Determine the (x, y) coordinate at the center of the cell enclosing the given text.  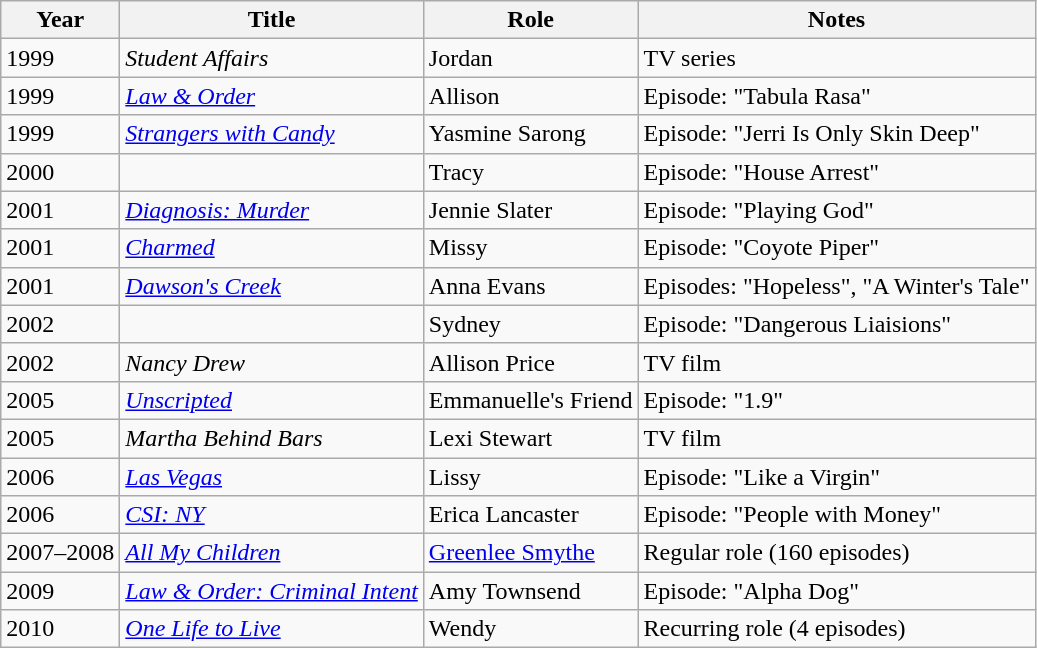
Charmed (272, 248)
Unscripted (272, 400)
Law & Order (272, 96)
Allison Price (530, 362)
Dawson's Creek (272, 286)
Episode: "1.9" (836, 400)
Erica Lancaster (530, 515)
Wendy (530, 629)
All My Children (272, 553)
Strangers with Candy (272, 134)
Sydney (530, 324)
Role (530, 20)
Las Vegas (272, 477)
Missy (530, 248)
Episode: "Like a Virgin" (836, 477)
Martha Behind Bars (272, 438)
2007–2008 (60, 553)
Episode: "Dangerous Liaisions" (836, 324)
Recurring role (4 episodes) (836, 629)
Law & Order: Criminal Intent (272, 591)
Episode: "Alpha Dog" (836, 591)
Episode: "Coyote Piper" (836, 248)
Allison (530, 96)
Lexi Stewart (530, 438)
2010 (60, 629)
Anna Evans (530, 286)
Episode: "Playing God" (836, 210)
Yasmine Sarong (530, 134)
Episode: "House Arrest" (836, 172)
Notes (836, 20)
2000 (60, 172)
Nancy Drew (272, 362)
Episode: "Tabula Rasa" (836, 96)
Jordan (530, 58)
CSI: NY (272, 515)
Episodes: "Hopeless", "A Winter's Tale" (836, 286)
Jennie Slater (530, 210)
One Life to Live (272, 629)
Title (272, 20)
Episode: "People with Money" (836, 515)
Year (60, 20)
Regular role (160 episodes) (836, 553)
Diagnosis: Murder (272, 210)
2009 (60, 591)
Emmanuelle's Friend (530, 400)
Student Affairs (272, 58)
Episode: "Jerri Is Only Skin Deep" (836, 134)
Amy Townsend (530, 591)
Tracy (530, 172)
Lissy (530, 477)
Greenlee Smythe (530, 553)
TV series (836, 58)
